Locate the cell with the specified text and output its [X, Y] center coordinate. 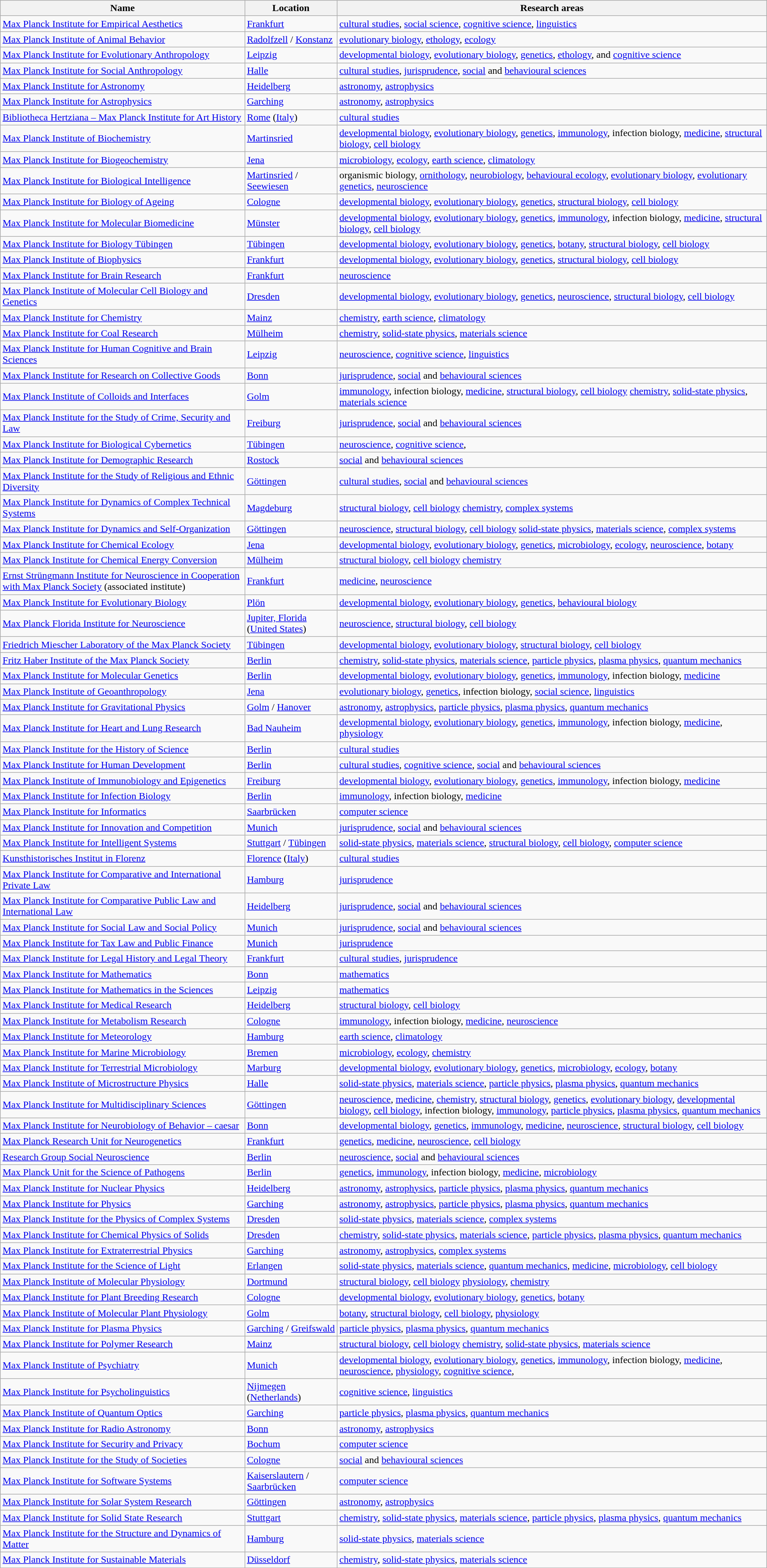
developmental biology, evolutionary biology, genetics, immunology, infection biology, medicine, physiology [552, 728]
Max Planck Unit for the Science of Pathogens [123, 1173]
cultural studies, social and behavioural sciences [552, 481]
Jupiter, Florida (United States) [291, 624]
Max Planck Institute for Sustainable Materials [123, 1560]
Nijmegen (Netherlands) [291, 1392]
microbiology, ecology, earth science, climatology [552, 159]
solid-state physics, materials science, particle physics, plasma physics, quantum mechanics [552, 1083]
Martinsried [291, 139]
Max Planck Institute for Software Systems [123, 1481]
Max Planck Institute for Evolutionary Anthropology [123, 55]
developmental biology, evolutionary biology, genetics, microbiology, ecology, neuroscience, botany [552, 545]
Max Planck Institute for Security and Privacy [123, 1444]
genetics, immunology, infection biology, medicine, microbiology [552, 1173]
Max Planck Institute for Tax Law and Public Finance [123, 943]
Martinsried / Seewiesen [291, 180]
Max Planck Institute for Human Cognitive and Brain Sciences [123, 354]
Max Planck Institute for the Study of Societies [123, 1460]
Max Planck Institute for Meteorology [123, 1036]
Max Planck Research Unit for Neurogenetics [123, 1141]
chemistry, earth science, climatology [552, 318]
Max Planck Institute for Molecular Genetics [123, 676]
Max Planck Institute for Biology Tübingen [123, 244]
immunology, infection biology, medicine [552, 796]
Max Planck Institute for Chemical Ecology [123, 545]
Max Planck Institute for Human Development [123, 765]
Max Planck Institute for Astrophysics [123, 102]
solid-state physics, materials science, complex systems [552, 1219]
Max Planck Institute of Biophysics [123, 260]
neuroscience, structural biology, cell biology solid-state physics, materials science, complex systems [552, 529]
Rome (Italy) [291, 117]
neuroscience, cognitive science, linguistics [552, 354]
developmental biology, evolutionary biology, genetics, botany [552, 1297]
neuroscience, social and behavioural sciences [552, 1157]
Kaiserslautern / Saarbrücken [291, 1481]
Max Planck Florida Institute for Neuroscience [123, 624]
Max Planck Institute for Psycholinguistics [123, 1392]
Rostock [291, 460]
Max Planck Institute for Polymer Research [123, 1344]
cultural studies, cognitive science, social and behavioural sciences [552, 765]
Max Planck Institute for Metabolism Research [123, 1021]
Max Planck Institute for Physics [123, 1204]
Location [291, 8]
Max Planck Institute for Astronomy [123, 86]
evolutionary biology, ethology, ecology [552, 39]
microbiology, ecology, chemistry [552, 1052]
cultural studies, jurisprudence, social and behavioural sciences [552, 70]
Max Planck Institute for Multidisciplinary Sciences [123, 1104]
Max Planck Institute for the Study of Religious and Ethnic Diversity [123, 481]
evolutionary biology, genetics, infection biology, social science, linguistics [552, 691]
Max Planck Institute for Innovation and Competition [123, 827]
neuroscience [552, 275]
Max Planck Institute of Animal Behavior [123, 39]
Max Planck Institute of Colloids and Interfaces [123, 397]
Golm / Hanover [291, 707]
developmental biology, genetics, immunology, medicine, neuroscience, structural biology, cell biology [552, 1126]
neuroscience, structural biology, cell biology [552, 624]
Max Planck Institute for Dynamics and Self-Organization [123, 529]
solid-state physics, materials science, structural biology, cell biology, computer science [552, 843]
Max Planck Institute for Intelligent Systems [123, 843]
Florence (Italy) [291, 859]
Dortmund [291, 1282]
immunology, infection biology, medicine, neuroscience [552, 1021]
Max Planck Institute for Molecular Biomedicine [123, 223]
Max Planck Institute for Informatics [123, 811]
Max Planck Institute for Neurobiology of Behavior – caesar [123, 1126]
Research areas [552, 8]
Bochum [291, 1444]
Garching / Greifswald [291, 1328]
Max Planck Institute of Molecular Cell Biology and Genetics [123, 297]
Max Planck Institute for Plasma Physics [123, 1328]
Fritz Haber Institute of the Max Planck Society [123, 660]
Max Planck Institute for Terrestrial Microbiology [123, 1068]
Max Planck Institute for Heart and Lung Research [123, 728]
structural biology, cell biology chemistry, solid-state physics, materials science [552, 1344]
Marburg [291, 1068]
cognitive science, linguistics [552, 1392]
structural biology, cell biology [552, 1005]
Friedrich Miescher Laboratory of the Max Planck Society [123, 645]
earth science, climatology [552, 1036]
Max Planck Institute for the Study of Crime, Security and Law [123, 423]
developmental biology, evolutionary biology, genetics, botany, structural biology, cell biology [552, 244]
Max Planck Institute for Comparative Public Law and International Law [123, 907]
Max Planck Institute for Nuclear Physics [123, 1188]
Max Planck Institute of Microstructure Physics [123, 1083]
Max Planck Institute of Immunobiology and Epigenetics [123, 780]
Max Planck Institute for Chemical Physics of Solids [123, 1235]
Max Planck Institute for Dynamics of Complex Technical Systems [123, 507]
genetics, medicine, neuroscience, cell biology [552, 1141]
Plön [291, 602]
Max Planck Institute of Biochemistry [123, 139]
Bremen [291, 1052]
Max Planck Institute for Research on Collective Goods [123, 375]
developmental biology, evolutionary biology, genetics, behavioural biology [552, 602]
structural biology, cell biology physiology, chemistry [552, 1282]
developmental biology, evolutionary biology, genetics, microbiology, ecology, botany [552, 1068]
solid-state physics, materials science [552, 1538]
Max Planck Institute for Biological Intelligence [123, 180]
botany, structural biology, cell biology, physiology [552, 1313]
Max Planck Institute for Demographic Research [123, 460]
Max Planck Institute for Comparative and International Private Law [123, 879]
Max Planck Institute for Solar System Research [123, 1502]
Max Planck Institute for the Physics of Complex Systems [123, 1219]
Max Planck Institute for Evolutionary Biology [123, 602]
Max Planck Institute for Solid State Research [123, 1518]
Max Planck Institute for Social Anthropology [123, 70]
Max Planck Institute for Mathematics [123, 974]
Bibliotheca Hertziana – Max Planck Institute for Art History [123, 117]
Max Planck Institute for Gravitational Physics [123, 707]
Max Planck Institute for Coal Research [123, 333]
Münster [291, 223]
Max Planck Institute for Plant Breeding Research [123, 1297]
Max Planck Institute for Mathematics in the Sciences [123, 990]
structural biology, cell biology chemistry [552, 560]
Max Planck Institute for Biogeochemistry [123, 159]
Erlangen [291, 1266]
Bad Nauheim [291, 728]
Max Planck Institute for the History of Science [123, 749]
cultural studies, social science, cognitive science, linguistics [552, 24]
Stuttgart / Tübingen [291, 843]
Radolfzell / Konstanz [291, 39]
Ernst Strüngmann Institute for Neuroscience in Cooperation with Max Planck Society (associated institute) [123, 581]
Max Planck Institute of Molecular Physiology [123, 1282]
cultural studies, jurisprudence [552, 959]
neuroscience, cognitive science, [552, 444]
Max Planck Institute of Quantum Optics [123, 1413]
developmental biology, evolutionary biology, genetics, ethology, and cognitive science [552, 55]
Research Group Social Neuroscience [123, 1157]
Kunsthistorisches Institut in Florenz [123, 859]
Max Planck Institute for Brain Research [123, 275]
Max Planck Institute for Biology of Ageing [123, 202]
Max Planck Institute for Legal History and Legal Theory [123, 959]
Max Planck Institute for Extraterrestrial Physics [123, 1250]
structural biology, cell biology chemistry, complex systems [552, 507]
solid-state physics, materials science, quantum mechanics, medicine, microbiology, cell biology [552, 1266]
Max Planck Institute for Infection Biology [123, 796]
Magdeburg [291, 507]
immunology, infection biology, medicine, structural biology, cell biology chemistry, solid-state physics, materials science [552, 397]
Saarbrücken [291, 811]
Max Planck Institute for the Science of Light [123, 1266]
Name [123, 8]
Max Planck Institute for Chemical Energy Conversion [123, 560]
Max Planck Institute for Chemistry [123, 318]
organismic biology, ornithology, neurobiology, behavioural ecology, evolutionary biology, evolutionary genetics, neuroscience [552, 180]
Max Planck Institute of Molecular Plant Physiology [123, 1313]
Max Planck Institute for Medical Research [123, 1005]
Max Planck Institute of Geoanthropology [123, 691]
Max Planck Institute for Biological Cybernetics [123, 444]
Max Planck Institute for Marine Microbiology [123, 1052]
Max Planck Institute for Empirical Aesthetics [123, 24]
Max Planck Institute for the Structure and Dynamics of Matter [123, 1538]
medicine, neuroscience [552, 581]
developmental biology, evolutionary biology, genetics, neuroscience, structural biology, cell biology [552, 297]
Max Planck Institute of Psychiatry [123, 1365]
Düsseldorf [291, 1560]
developmental biology, evolutionary biology, structural biology, cell biology [552, 645]
astronomy, astrophysics, complex systems [552, 1250]
Max Planck Institute for Social Law and Social Policy [123, 927]
Stuttgart [291, 1518]
developmental biology, evolutionary biology, genetics, immunology, infection biology, medicine, neuroscience, physiology, cognitive science, [552, 1365]
Max Planck Institute for Radio Astronomy [123, 1429]
